Extract the (x, y) coordinate from the center of the cell holding the provided text.  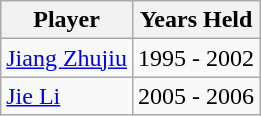
1995 - 2002 (196, 58)
2005 - 2006 (196, 96)
Jie Li (67, 96)
Years Held (196, 20)
Player (67, 20)
Jiang Zhujiu (67, 58)
